Identify which cell holds the provided text, then report its [X, Y] central coordinate. 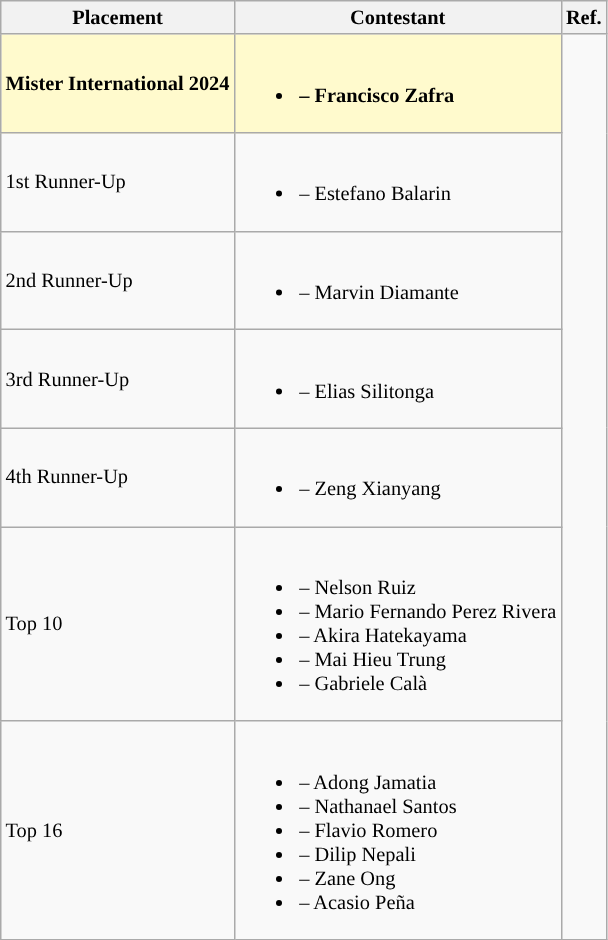
Mister International 2024 [118, 83]
Ref. [584, 17]
4th Runner-Up [118, 477]
Placement [118, 17]
1st Runner-Up [118, 181]
– Adong Jamatia – Nathanael Santos – Flavio Romero – Dilip Nepali – Zane Ong – Acasio Peña [398, 830]
– Francisco Zafra [398, 83]
– Nelson Ruiz – Mario Fernando Perez Rivera – Akira Hatekayama – Mai Hieu Trung – Gabriele Calà [398, 623]
– Zeng Xianyang [398, 477]
3rd Runner-Up [118, 378]
2nd Runner-Up [118, 280]
Contestant [398, 17]
– Elias Silitonga [398, 378]
– Marvin Diamante [398, 280]
Top 10 [118, 623]
– Estefano Balarin [398, 181]
Top 16 [118, 830]
